Provide the (x, y) coordinate of the cell's center where the given text is located.  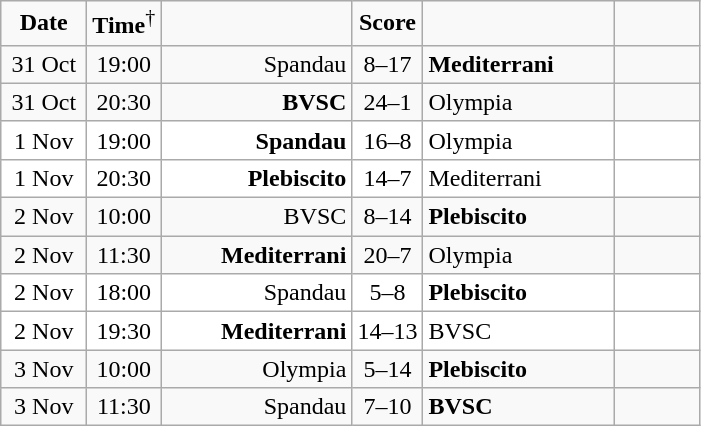
8–17 (388, 64)
24–1 (388, 102)
5–8 (388, 293)
18:00 (124, 293)
16–8 (388, 140)
8–14 (388, 217)
19:30 (124, 331)
14–13 (388, 331)
Date (44, 24)
Time† (124, 24)
5–14 (388, 369)
Score (388, 24)
14–7 (388, 178)
20–7 (388, 255)
7–10 (388, 407)
